Scan for the cell matching the given text and deliver its (x, y) coordinate at center. 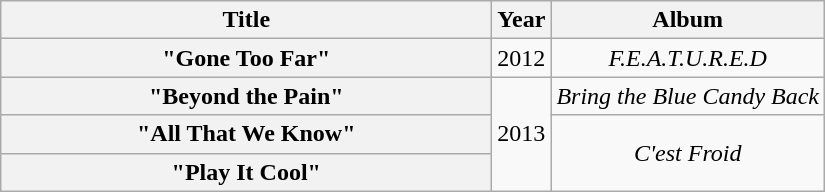
Title (246, 20)
"Beyond the Pain" (246, 96)
Album (688, 20)
C'est Froid (688, 153)
"Gone Too Far" (246, 58)
Year (522, 20)
F.E.A.T.U.R.E.D (688, 58)
2013 (522, 134)
2012 (522, 58)
"Play It Cool" (246, 172)
"All That We Know" (246, 134)
Bring the Blue Candy Back (688, 96)
